Provide the (X, Y) coordinate of the cell's center where the given text is located.  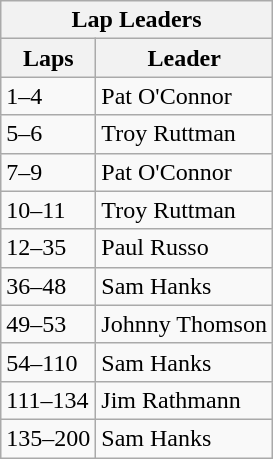
111–134 (48, 400)
49–53 (48, 324)
Johnny Thomson (184, 324)
Jim Rathmann (184, 400)
Leader (184, 58)
Paul Russo (184, 248)
Lap Leaders (137, 20)
7–9 (48, 172)
5–6 (48, 134)
1–4 (48, 96)
12–35 (48, 248)
Laps (48, 58)
135–200 (48, 438)
10–11 (48, 210)
54–110 (48, 362)
36–48 (48, 286)
